Locate the cell with the specified text and output its [X, Y] center coordinate. 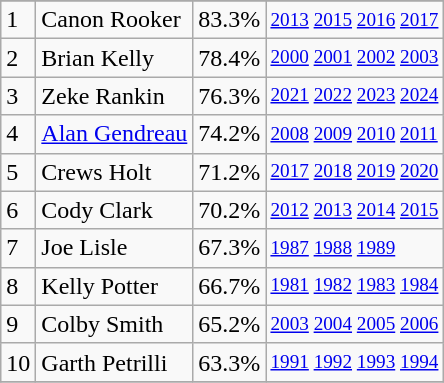
Joe Lisle [114, 248]
2012 2013 2014 2015 [354, 210]
2003 2004 2005 2006 [354, 324]
8 [18, 286]
74.2% [230, 134]
10 [18, 362]
Colby Smith [114, 324]
Alan Gendreau [114, 134]
3 [18, 96]
78.4% [230, 58]
2 [18, 58]
Crews Holt [114, 172]
7 [18, 248]
63.3% [230, 362]
9 [18, 324]
Zeke Rankin [114, 96]
1 [18, 20]
65.2% [230, 324]
2021 2022 2023 2024 [354, 96]
6 [18, 210]
Kelly Potter [114, 286]
4 [18, 134]
76.3% [230, 96]
2017 2018 2019 2020 [354, 172]
5 [18, 172]
66.7% [230, 286]
2008 2009 2010 2011 [354, 134]
71.2% [230, 172]
1981 1982 1983 1984 [354, 286]
1991 1992 1993 1994 [354, 362]
Canon Rooker [114, 20]
2013 2015 2016 2017 [354, 20]
67.3% [230, 248]
Garth Petrilli [114, 362]
Brian Kelly [114, 58]
70.2% [230, 210]
2000 2001 2002 2003 [354, 58]
1987 1988 1989 [354, 248]
83.3% [230, 20]
Cody Clark [114, 210]
